Search for the cell housing the specified text and yield its (x, y) center coordinate. 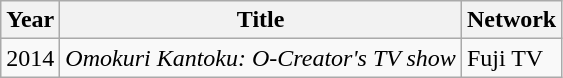
Title (261, 20)
Fuji TV (511, 58)
Omokuri Kantoku: O-Creator's TV show (261, 58)
Year (30, 20)
Network (511, 20)
2014 (30, 58)
